Determine the [x, y] coordinate at the center of the cell enclosing the given text.  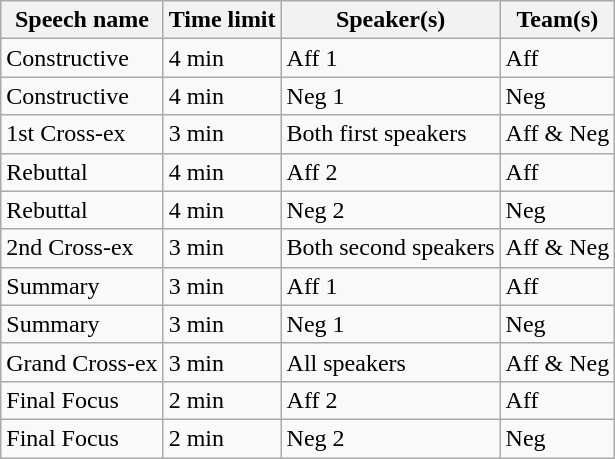
2nd Cross-ex [82, 248]
Time limit [222, 20]
Both second speakers [390, 248]
Speech name [82, 20]
1st Cross-ex [82, 134]
Grand Cross-ex [82, 362]
Both first speakers [390, 134]
Team(s) [558, 20]
Speaker(s) [390, 20]
All speakers [390, 362]
